Output the [X, Y] coordinate of the center of the cell containing the given text.  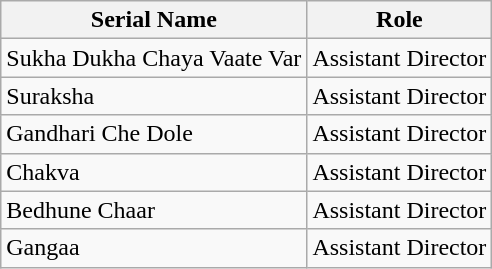
Bedhune Chaar [154, 210]
Sukha Dukha Chaya Vaate Var [154, 58]
Gandhari Che Dole [154, 134]
Gangaa [154, 248]
Chakva [154, 172]
Serial Name [154, 20]
Suraksha [154, 96]
Role [400, 20]
